Determine the (x, y) coordinate at the center of the cell enclosing the given text.  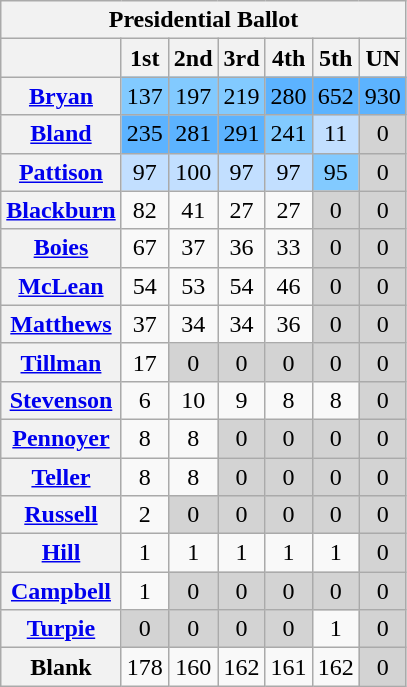
Russell (61, 515)
235 (144, 134)
41 (193, 210)
Bland (61, 134)
Presidential Ballot (204, 20)
3rd (242, 58)
Campbell (61, 591)
291 (242, 134)
Hill (61, 553)
197 (193, 96)
281 (193, 134)
Bryan (61, 96)
Pattison (61, 172)
178 (144, 667)
930 (382, 96)
Boies (61, 248)
6 (144, 400)
Pennoyer (61, 438)
241 (288, 134)
UN (382, 58)
67 (144, 248)
137 (144, 96)
33 (288, 248)
Blackburn (61, 210)
53 (193, 286)
10 (193, 400)
McLean (61, 286)
17 (144, 362)
95 (336, 172)
Blank (61, 667)
9 (242, 400)
652 (336, 96)
82 (144, 210)
2 (144, 515)
160 (193, 667)
100 (193, 172)
Turpie (61, 629)
161 (288, 667)
4th (288, 58)
Teller (61, 477)
280 (288, 96)
2nd (193, 58)
11 (336, 134)
Matthews (61, 324)
Stevenson (61, 400)
46 (288, 286)
5th (336, 58)
219 (242, 96)
Tillman (61, 362)
1st (144, 58)
